For the text-containing cell, return its midpoint in (x, y) coordinate format. 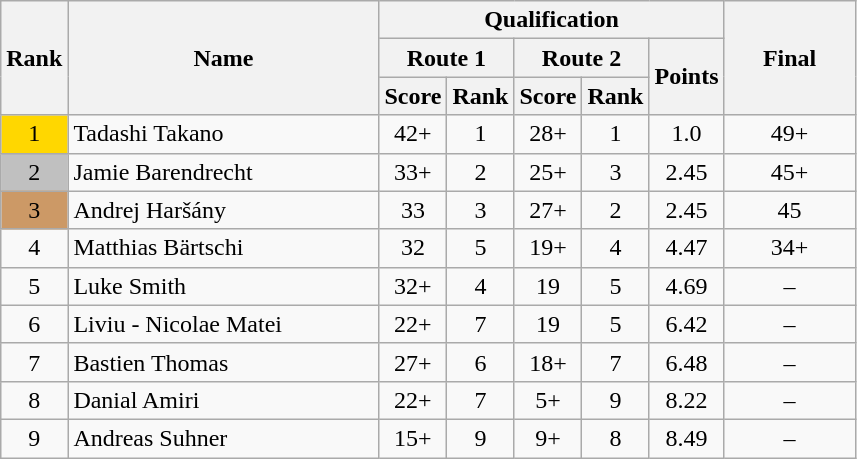
Luke Smith (224, 286)
Jamie Barendrecht (224, 172)
Andreas Suhner (224, 438)
49+ (790, 134)
28+ (548, 134)
45+ (790, 172)
Route 2 (582, 58)
Danial Amiri (224, 400)
Matthias Bärtschi (224, 248)
Andrej Haršány (224, 210)
25+ (548, 172)
6.48 (686, 362)
Name (224, 58)
8.22 (686, 400)
32+ (413, 286)
9+ (548, 438)
Final (790, 58)
42+ (413, 134)
4.47 (686, 248)
33+ (413, 172)
Route 1 (446, 58)
33 (413, 210)
Bastien Thomas (224, 362)
15+ (413, 438)
32 (413, 248)
34+ (790, 248)
45 (790, 210)
5+ (548, 400)
Qualification (552, 20)
Tadashi Takano (224, 134)
Points (686, 77)
6.42 (686, 324)
Liviu - Nicolae Matei (224, 324)
18+ (548, 362)
1.0 (686, 134)
4.69 (686, 286)
8.49 (686, 438)
19+ (548, 248)
